For the text-containing cell, return its midpoint in [x, y] coordinate format. 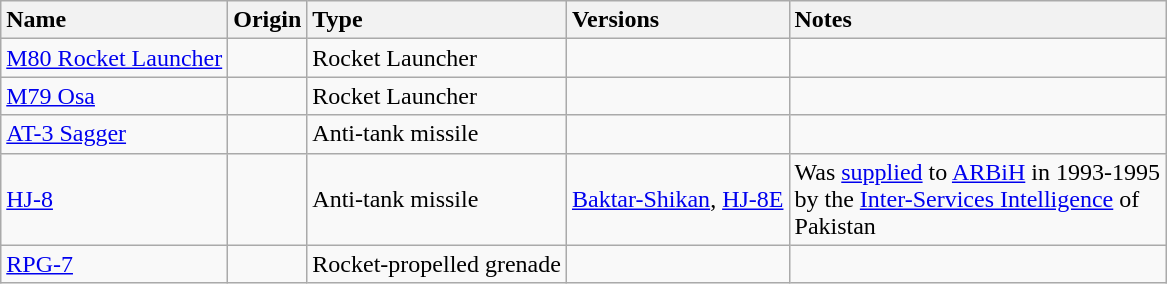
HJ-8 [114, 199]
Name [114, 20]
Baktar-Shikan, HJ-8E [678, 199]
AT-3 Sagger [114, 134]
RPG-7 [114, 264]
M79 Osa [114, 96]
Was supplied to ARBiH in 1993-1995by the Inter-Services Intelligence ofPakistan [977, 199]
Versions [678, 20]
Type [437, 20]
Notes [977, 20]
Origin [268, 20]
M80 Rocket Launcher [114, 58]
Rocket-propelled grenade [437, 264]
